Detect which cell encompasses the target text, then output its (x, y) center coordinate. 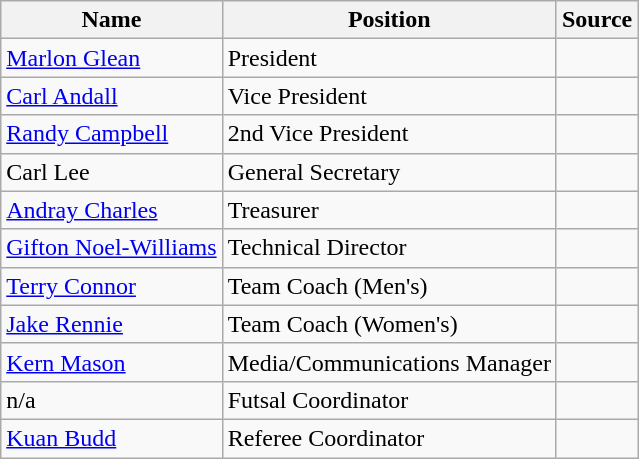
Team Coach (Men's) (389, 286)
Kern Mason (112, 362)
Gifton Noel-Williams (112, 248)
Carl Andall (112, 96)
Source (596, 20)
Terry Connor (112, 286)
Treasurer (389, 210)
2nd Vice President (389, 134)
Technical Director (389, 248)
Media/Communications Manager (389, 362)
n/a (112, 400)
Jake Rennie (112, 324)
Team Coach (Women's) (389, 324)
Referee Coordinator (389, 438)
Carl Lee (112, 172)
Name (112, 20)
Andray Charles (112, 210)
Vice President (389, 96)
Randy Campbell (112, 134)
Kuan Budd (112, 438)
Futsal Coordinator (389, 400)
President (389, 58)
Marlon Glean (112, 58)
Position (389, 20)
General Secretary (389, 172)
